Identify which cell holds the provided text, then report its [X, Y] central coordinate. 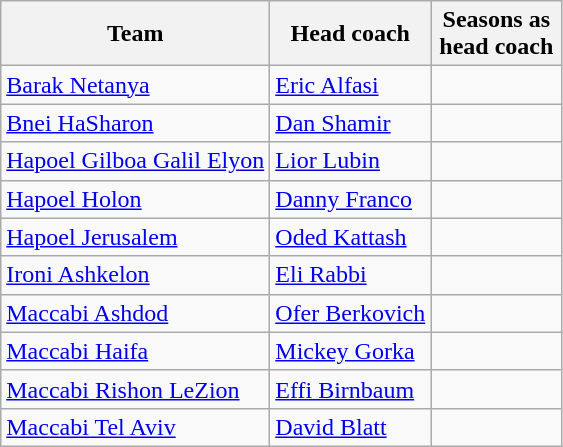
David Blatt [350, 427]
Ironi Ashkelon [136, 275]
Hapoel Gilboa Galil Elyon [136, 161]
Ofer Berkovich [350, 313]
Maccabi Ashdod [136, 313]
Effi Birnbaum [350, 389]
Eric Alfasi [350, 85]
Maccabi Rishon LeZion [136, 389]
Maccabi Tel Aviv [136, 427]
Head coach [350, 34]
Mickey Gorka [350, 351]
Hapoel Holon [136, 199]
Maccabi Haifa [136, 351]
Team [136, 34]
Eli Rabbi [350, 275]
Danny Franco [350, 199]
Bnei HaSharon [136, 123]
Hapoel Jerusalem [136, 237]
Oded Kattash [350, 237]
Seasons as head coach [496, 34]
Lior Lubin [350, 161]
Barak Netanya [136, 85]
Dan Shamir [350, 123]
